Detect which cell encompasses the target text, then output its (x, y) center coordinate. 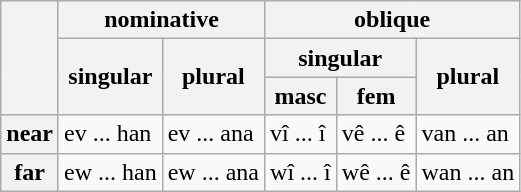
far (30, 172)
van ... an (468, 134)
masc (301, 96)
wan ... an (468, 172)
ew ... han (110, 172)
ev ... han (110, 134)
ew ... ana (213, 172)
fem (376, 96)
nominative (161, 20)
ev ... ana (213, 134)
oblique (392, 20)
vî ... î (301, 134)
vê ... ê (376, 134)
wê ... ê (376, 172)
wî ... î (301, 172)
near (30, 134)
